Identify which cell holds the provided text, then report its (x, y) central coordinate. 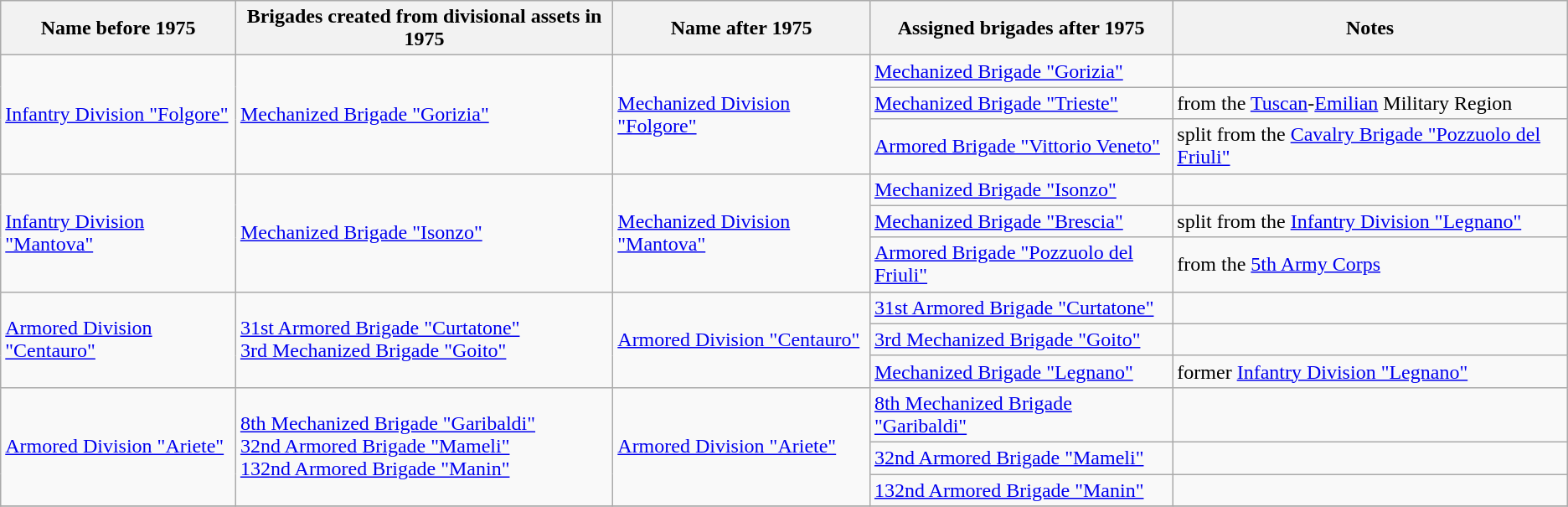
8th Mechanized Brigade "Garibaldi"32nd Armored Brigade "Mameli"132nd Armored Brigade "Manin" (424, 446)
former Infantry Division "Legnano" (1370, 371)
3rd Mechanized Brigade "Goito" (1020, 339)
Armored Brigade "Vittorio Veneto" (1020, 146)
Mechanized Division "Folgore" (742, 114)
Mechanized Division "Mantova" (742, 233)
Name before 1975 (119, 28)
Mechanized Brigade "Legnano" (1020, 371)
132nd Armored Brigade "Manin" (1020, 490)
Assigned brigades after 1975 (1020, 28)
32nd Armored Brigade "Mameli" (1020, 458)
split from the Cavalry Brigade "Pozzuolo del Friuli" (1370, 146)
Brigades created from divisional assets in 1975 (424, 28)
Mechanized Brigade "Brescia" (1020, 221)
from the 5th Army Corps (1370, 265)
31st Armored Brigade "Curtatone" (1020, 308)
31st Armored Brigade "Curtatone"3rd Mechanized Brigade "Goito" (424, 339)
Notes (1370, 28)
from the Tuscan-Emilian Military Region (1370, 103)
split from the Infantry Division "Legnano" (1370, 221)
8th Mechanized Brigade "Garibaldi" (1020, 414)
Infantry Division "Folgore" (119, 114)
Infantry Division "Mantova" (119, 233)
Mechanized Brigade "Trieste" (1020, 103)
Armored Brigade "Pozzuolo del Friuli" (1020, 265)
Name after 1975 (742, 28)
